Detect which cell encompasses the target text, then output its [X, Y] center coordinate. 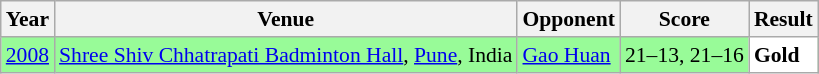
2008 [28, 55]
Year [28, 19]
21–13, 21–16 [684, 55]
Result [784, 19]
Gold [784, 55]
Gao Huan [568, 55]
Shree Shiv Chhatrapati Badminton Hall, Pune, India [286, 55]
Venue [286, 19]
Score [684, 19]
Opponent [568, 19]
